Return the (X, Y) coordinate for the center point of the cell that contains the specified text.  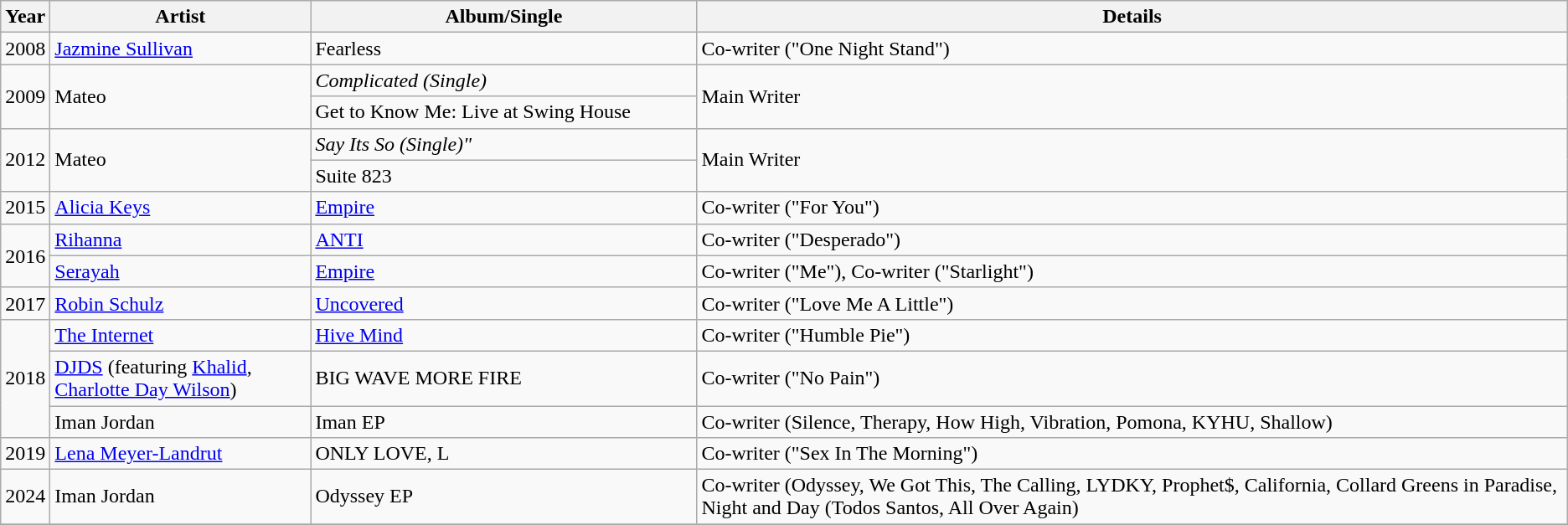
Alicia Keys (181, 208)
Say Its So (Single)" (504, 144)
Rihanna (181, 239)
Co-writer ("One Night Stand") (1132, 49)
Jazmine Sullivan (181, 49)
Robin Schulz (181, 303)
Complicated (Single) (504, 80)
Iman EP (504, 421)
Co-writer ("Sex In The Morning") (1132, 454)
The Internet (181, 335)
Details (1132, 17)
2015 (25, 208)
2017 (25, 303)
Artist (181, 17)
2016 (25, 255)
2018 (25, 378)
2008 (25, 49)
2012 (25, 160)
ONLY LOVE, L (504, 454)
2009 (25, 96)
Co-writer (Silence, Therapy, How High, Vibration, Pomona, KYHU, Shallow) (1132, 421)
Album/Single (504, 17)
2019 (25, 454)
Get to Know Me: Live at Swing House (504, 112)
BIG WAVE MORE FIRE (504, 378)
Lena Meyer-Landrut (181, 454)
Fearless (504, 49)
2024 (25, 497)
Co-writer ("Desperado") (1132, 239)
ANTI (504, 239)
Suite 823 (504, 176)
Co-writer ("For You") (1132, 208)
Co-writer ("Me"), Co-writer ("Starlight") (1132, 271)
Co-writer (Odyssey, We Got This, The Calling, LYDKY, Prophet$, California, Collard Greens in Paradise, Night and Day (Todos Santos, All Over Again) (1132, 497)
Uncovered (504, 303)
Odyssey EP (504, 497)
Year (25, 17)
Serayah (181, 271)
Co-writer ("Love Me A Little") (1132, 303)
DJDS (featuring Khalid, Charlotte Day Wilson) (181, 378)
Co-writer ("Humble Pie") (1132, 335)
Co-writer ("No Pain") (1132, 378)
Hive Mind (504, 335)
